Identify which cell holds the provided text, then report its (X, Y) central coordinate. 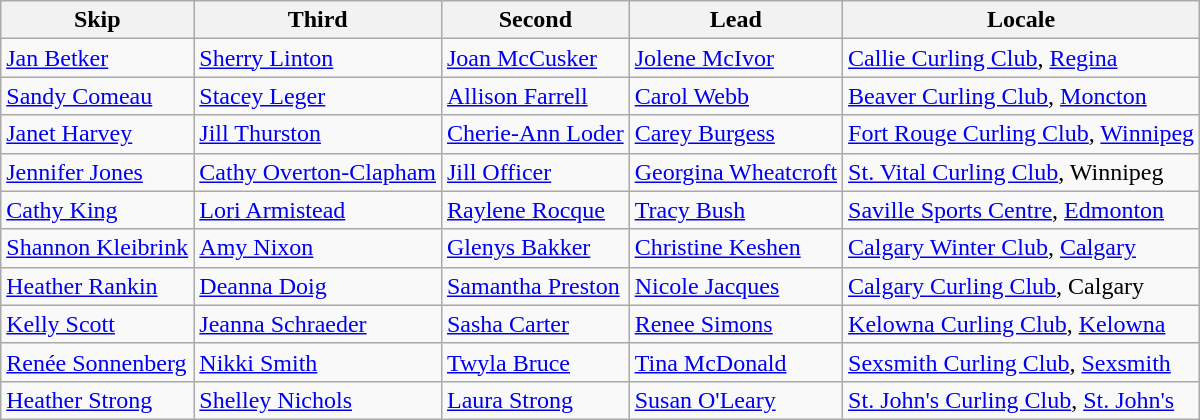
Raylene Rocque (535, 210)
Cathy Overton-Clapham (318, 172)
Jolene McIvor (736, 58)
Carol Webb (736, 96)
Third (318, 20)
Georgina Wheatcroft (736, 172)
Tracy Bush (736, 210)
Nicole Jacques (736, 286)
Beaver Curling Club, Moncton (1022, 96)
Fort Rouge Curling Club, Winnipeg (1022, 134)
Cathy King (98, 210)
Kelly Scott (98, 324)
Heather Rankin (98, 286)
Laura Strong (535, 400)
Glenys Bakker (535, 248)
Jan Betker (98, 58)
Renée Sonnenberg (98, 362)
St. Vital Curling Club, Winnipeg (1022, 172)
Skip (98, 20)
Allison Farrell (535, 96)
Second (535, 20)
Shelley Nichols (318, 400)
Lori Armistead (318, 210)
Deanna Doig (318, 286)
Christine Keshen (736, 248)
Kelowna Curling Club, Kelowna (1022, 324)
Cherie-Ann Loder (535, 134)
Nikki Smith (318, 362)
Samantha Preston (535, 286)
Jill Officer (535, 172)
Jill Thurston (318, 134)
Sasha Carter (535, 324)
Sandy Comeau (98, 96)
Janet Harvey (98, 134)
Saville Sports Centre, Edmonton (1022, 210)
Susan O'Leary (736, 400)
St. John's Curling Club, St. John's (1022, 400)
Jennifer Jones (98, 172)
Twyla Bruce (535, 362)
Carey Burgess (736, 134)
Calgary Winter Club, Calgary (1022, 248)
Lead (736, 20)
Sexsmith Curling Club, Sexsmith (1022, 362)
Joan McCusker (535, 58)
Shannon Kleibrink (98, 248)
Callie Curling Club, Regina (1022, 58)
Calgary Curling Club, Calgary (1022, 286)
Renee Simons (736, 324)
Stacey Leger (318, 96)
Jeanna Schraeder (318, 324)
Sherry Linton (318, 58)
Tina McDonald (736, 362)
Amy Nixon (318, 248)
Locale (1022, 20)
Heather Strong (98, 400)
